Provide the [x, y] coordinate of the cell's center where the given text is located.  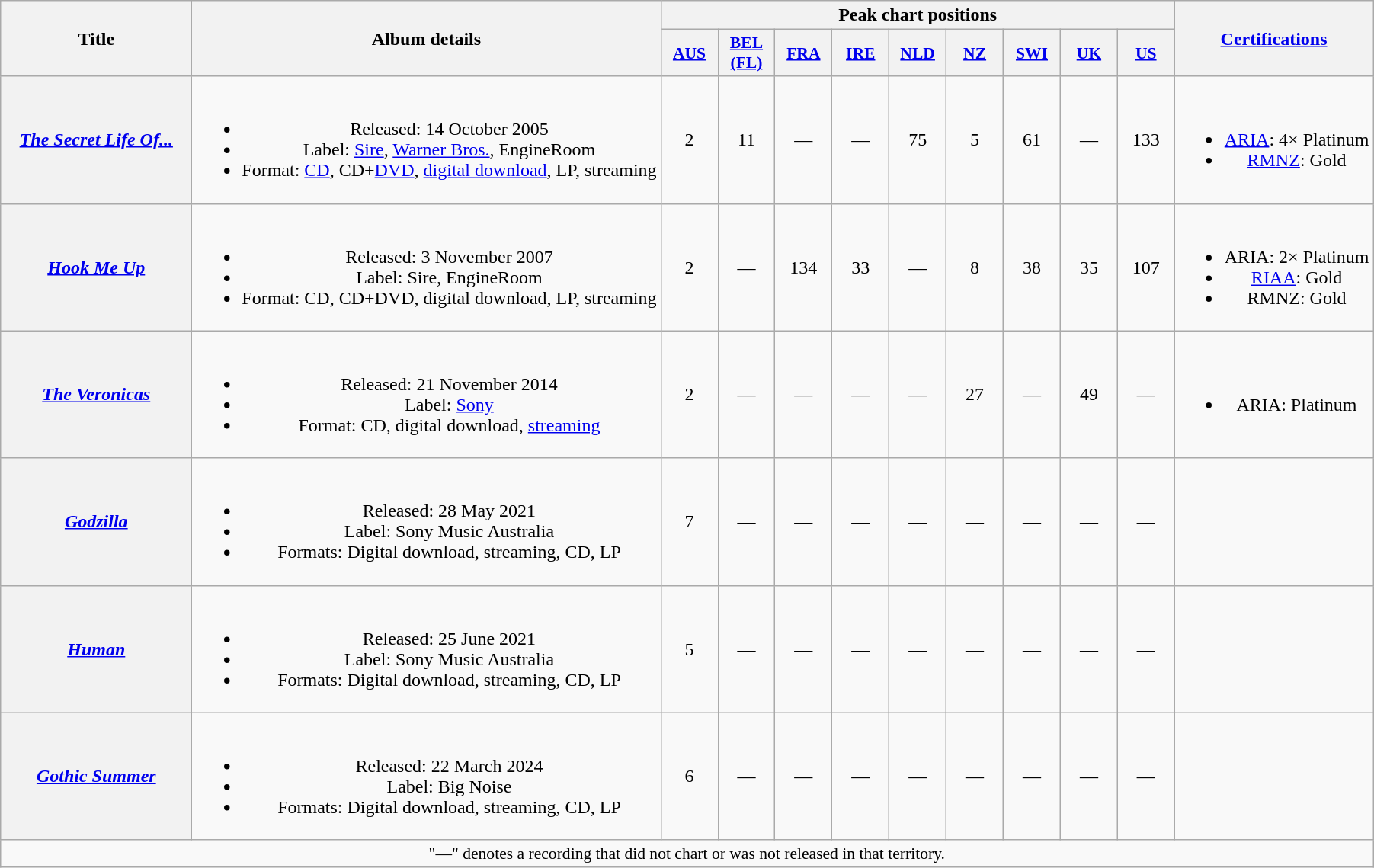
Title [96, 38]
NLD [918, 53]
Released: 28 May 2021Label: Sony Music AustraliaFormats: Digital download, streaming, CD, LP [427, 521]
IRE [861, 53]
49 [1088, 395]
BEL(FL) [747, 53]
Released: 22 March 2024Label: Big NoiseFormats: Digital download, streaming, CD, LP [427, 776]
Peak chart positions [918, 15]
Released: 25 June 2021Label: Sony Music AustraliaFormats: Digital download, streaming, CD, LP [427, 649]
ARIA: Platinum [1274, 395]
The Veronicas [96, 395]
134 [803, 267]
107 [1146, 267]
35 [1088, 267]
"—" denotes a recording that did not chart or was not released in that territory. [687, 854]
FRA [803, 53]
75 [918, 140]
Godzilla [96, 521]
6 [689, 776]
Human [96, 649]
US [1146, 53]
AUS [689, 53]
NZ [975, 53]
Released: 14 October 2005 Label: Sire, Warner Bros., EngineRoomFormat: CD, CD+DVD, digital download, LP, streaming [427, 140]
Hook Me Up [96, 267]
11 [747, 140]
133 [1146, 140]
33 [861, 267]
The Secret Life Of... [96, 140]
Released: 3 November 2007 Label: Sire, EngineRoomFormat: CD, CD+DVD, digital download, LP, streaming [427, 267]
Gothic Summer [96, 776]
27 [975, 395]
8 [975, 267]
ARIA: 4× PlatinumRMNZ: Gold [1274, 140]
7 [689, 521]
38 [1032, 267]
UK [1088, 53]
Certifications [1274, 38]
61 [1032, 140]
ARIA: 2× PlatinumRIAA: GoldRMNZ: Gold [1274, 267]
Released: 21 November 2014 Label: SonyFormat: CD, digital download, streaming [427, 395]
SWI [1032, 53]
Album details [427, 38]
